Provide the [x, y] coordinate of the cell's center where the given text is located.  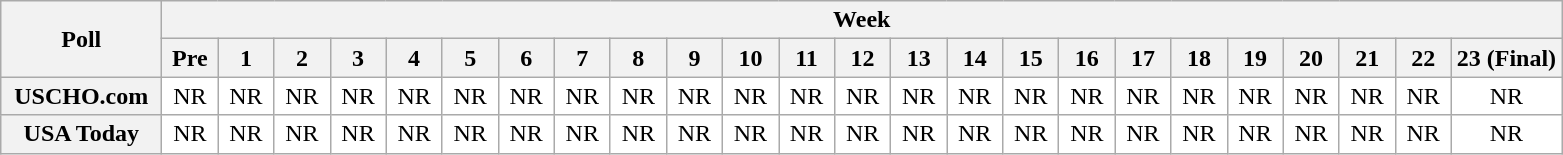
7 [582, 58]
14 [975, 58]
22 [1423, 58]
1 [246, 58]
8 [638, 58]
23 (Final) [1506, 58]
21 [1367, 58]
Poll [82, 39]
5 [470, 58]
17 [1143, 58]
18 [1199, 58]
2 [302, 58]
20 [1311, 58]
19 [1255, 58]
11 [806, 58]
USA Today [82, 134]
16 [1087, 58]
6 [526, 58]
Week [862, 20]
12 [863, 58]
3 [358, 58]
13 [919, 58]
USCHO.com [82, 96]
15 [1031, 58]
9 [694, 58]
4 [414, 58]
Pre [190, 58]
10 [750, 58]
